Provide the [x, y] coordinate of the cell's center where the given text is located.  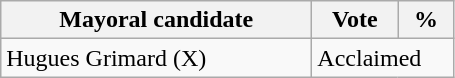
Mayoral candidate [156, 20]
Acclaimed [383, 58]
% [426, 20]
Hugues Grimard (X) [156, 58]
Vote [355, 20]
